Find where the given text appears and provide that cell's center as (x, y) coordinate. 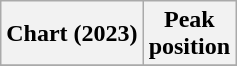
Chart (2023) (72, 34)
Peakposition (189, 34)
